Scan for the cell matching the given text and deliver its (X, Y) coordinate at center. 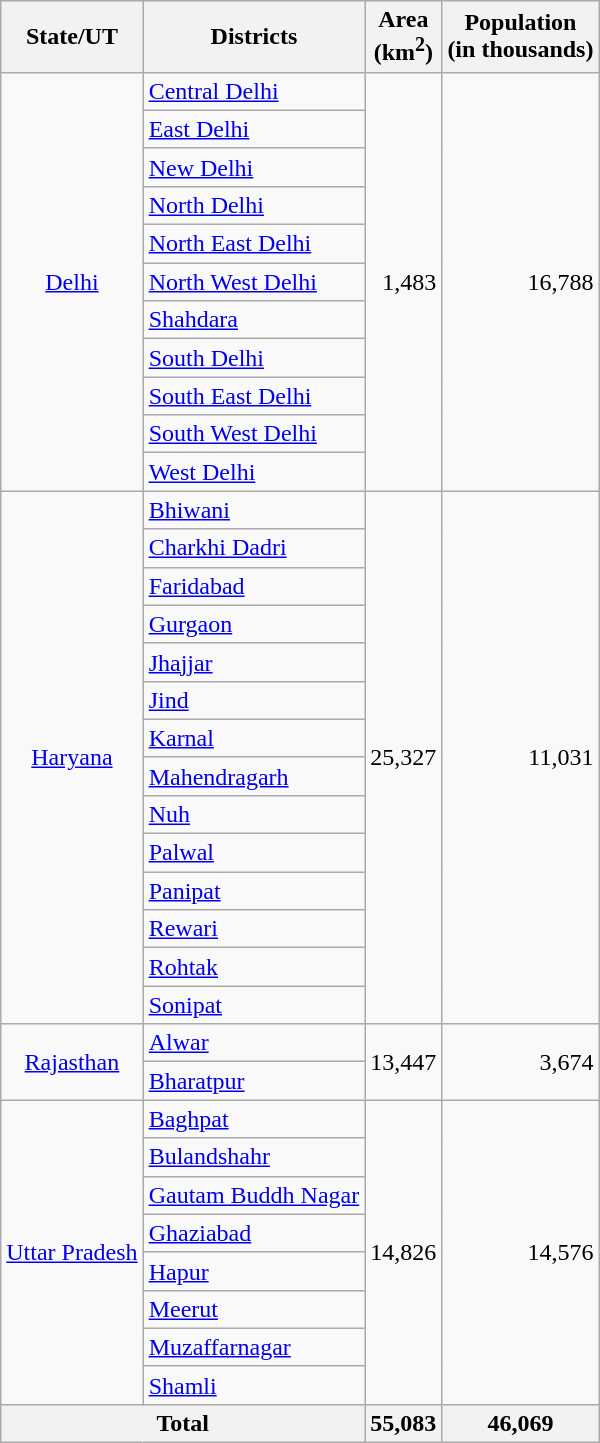
14,826 (404, 1252)
Palwal (254, 853)
55,083 (404, 1423)
16,788 (520, 282)
25,327 (404, 758)
Central Delhi (254, 91)
Rohtak (254, 967)
Meerut (254, 1309)
13,447 (404, 1062)
Karnal (254, 738)
South East Delhi (254, 396)
Area(km2) (404, 37)
46,069 (520, 1423)
Hapur (254, 1271)
Rajasthan (72, 1062)
Nuh (254, 814)
Charkhi Dadri (254, 548)
Population(in thousands) (520, 37)
Bulandshahr (254, 1157)
North East Delhi (254, 244)
Gurgaon (254, 624)
Muzaffarnagar (254, 1347)
Total (183, 1423)
1,483 (404, 282)
Baghpat (254, 1119)
Districts (254, 37)
State/UT (72, 37)
North Delhi (254, 205)
Uttar Pradesh (72, 1252)
West Delhi (254, 472)
Delhi (72, 282)
Shamli (254, 1385)
Ghaziabad (254, 1233)
Bharatpur (254, 1081)
Bhiwani (254, 510)
Alwar (254, 1043)
Faridabad (254, 586)
North West Delhi (254, 282)
Jind (254, 700)
Rewari (254, 929)
Panipat (254, 891)
3,674 (520, 1062)
14,576 (520, 1252)
Gautam Buddh Nagar (254, 1195)
Haryana (72, 758)
11,031 (520, 758)
South West Delhi (254, 434)
South Delhi (254, 358)
Sonipat (254, 1005)
Shahdara (254, 320)
New Delhi (254, 167)
East Delhi (254, 129)
Jhajjar (254, 662)
Mahendragarh (254, 776)
